Determine the [X, Y] coordinate at the center of the cell enclosing the given text.  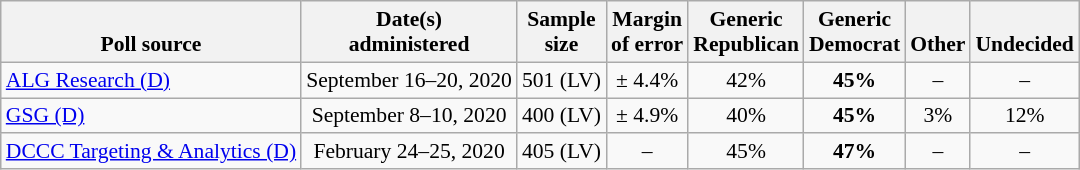
Date(s)administered [409, 32]
February 24–25, 2020 [409, 152]
DCCC Targeting & Analytics (D) [151, 152]
September 16–20, 2020 [409, 80]
GenericRepublican [746, 32]
405 (LV) [562, 152]
Marginof error [647, 32]
± 4.9% [647, 116]
40% [746, 116]
Samplesize [562, 32]
501 (LV) [562, 80]
47% [854, 152]
Other [938, 32]
± 4.4% [647, 80]
400 (LV) [562, 116]
GSG (D) [151, 116]
GenericDemocrat [854, 32]
12% [1024, 116]
Undecided [1024, 32]
Poll source [151, 32]
ALG Research (D) [151, 80]
42% [746, 80]
3% [938, 116]
September 8–10, 2020 [409, 116]
